Search for the cell housing the specified text and yield its [X, Y] center coordinate. 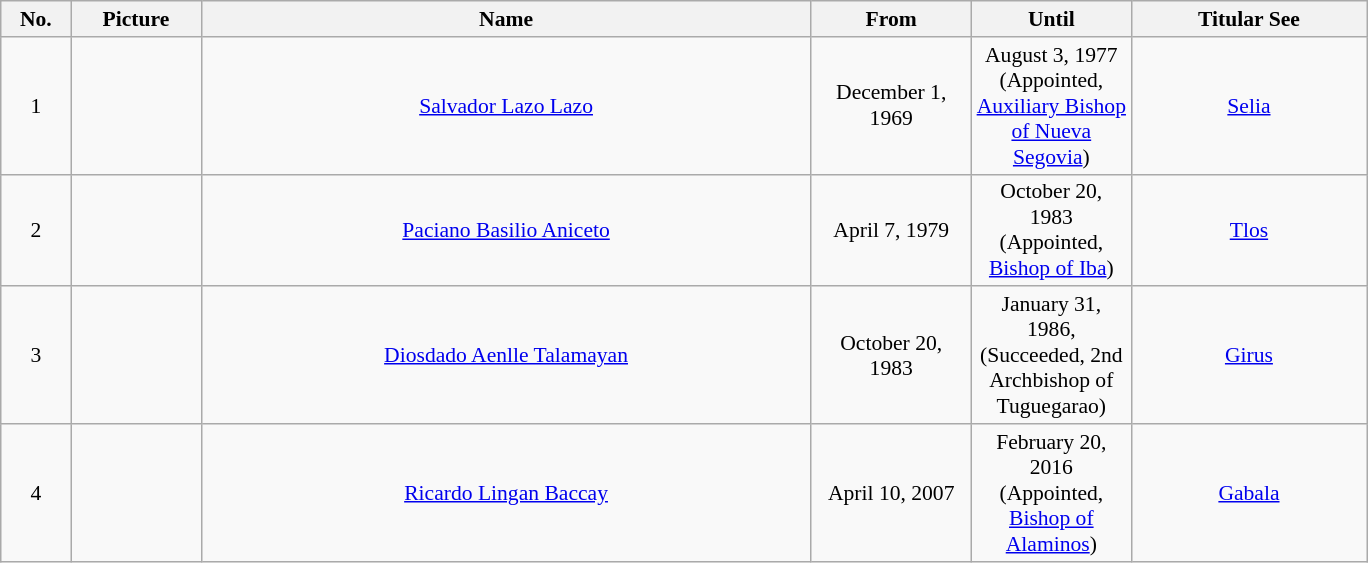
Tlos [1248, 230]
Gabala [1248, 493]
Diosdado Aenlle Talamayan [506, 356]
April 10, 2007 [891, 493]
From [891, 19]
Until [1051, 19]
December 1, 1969 [891, 106]
February 20, 2016 (Appointed, Bishop of Alaminos) [1051, 493]
January 31, 1986, (Succeeded, 2nd Archbishop of Tuguegarao) [1051, 356]
Ricardo Lingan Baccay [506, 493]
August 3, 1977 (Appointed, Auxiliary Bishop of Nueva Segovia) [1051, 106]
Girus [1248, 356]
2 [36, 230]
Selia [1248, 106]
3 [36, 356]
Paciano Basilio Aniceto [506, 230]
4 [36, 493]
No. [36, 19]
Picture [136, 19]
1 [36, 106]
Salvador Lazo Lazo [506, 106]
April 7, 1979 [891, 230]
October 20, 1983 (Appointed, Bishop of Iba) [1051, 230]
October 20, 1983 [891, 356]
Titular See [1248, 19]
Name [506, 19]
